Find where the given text appears and provide that cell's center as [X, Y] coordinate. 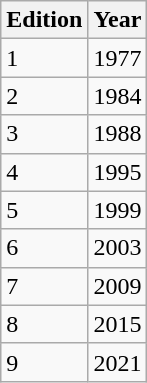
2 [44, 96]
2003 [118, 248]
1984 [118, 96]
9 [44, 362]
5 [44, 210]
8 [44, 324]
1988 [118, 134]
3 [44, 134]
Year [118, 20]
1999 [118, 210]
2015 [118, 324]
2021 [118, 362]
7 [44, 286]
1 [44, 58]
2009 [118, 286]
1995 [118, 172]
6 [44, 248]
Edition [44, 20]
1977 [118, 58]
4 [44, 172]
